Search for the cell housing the specified text and yield its [X, Y] center coordinate. 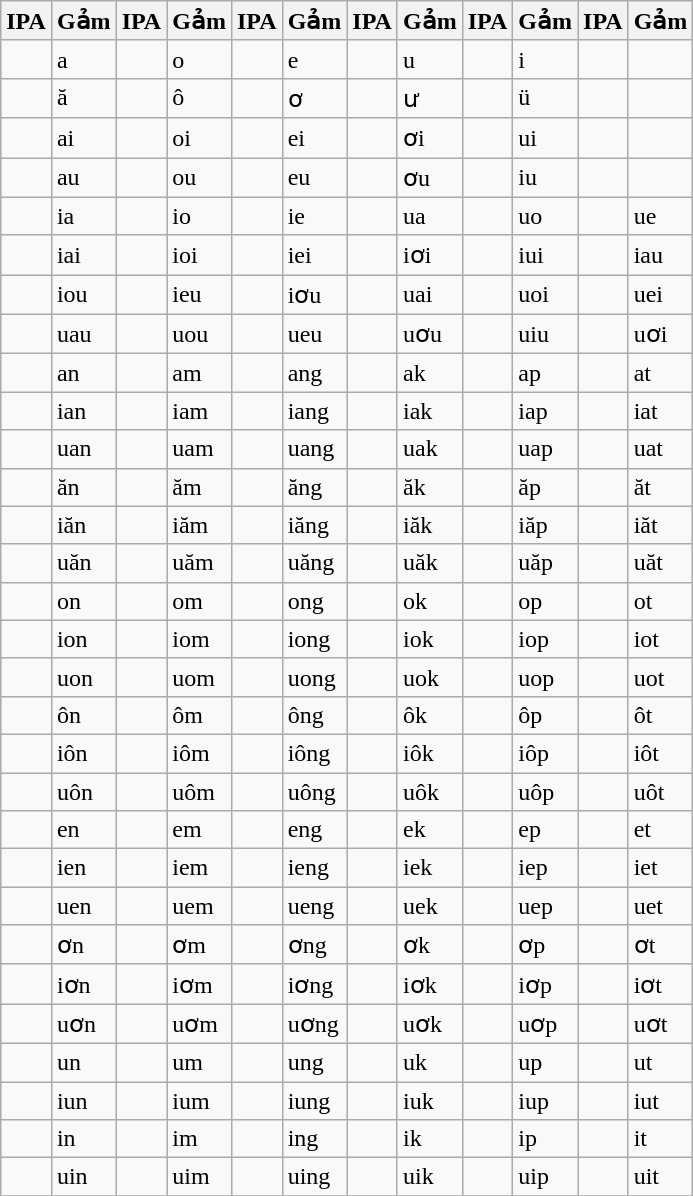
iang [314, 411]
iup [546, 1101]
uan [84, 449]
uôp [546, 791]
iơt [660, 984]
iok [430, 639]
uông [314, 791]
iam [200, 411]
uơng [314, 1024]
iơu [314, 295]
oi [200, 138]
iơi [430, 255]
iop [546, 639]
uom [200, 677]
iek [430, 868]
uok [430, 677]
uai [430, 295]
iet [660, 868]
ieu [200, 295]
ioi [200, 255]
uăm [200, 563]
ung [314, 1062]
ang [314, 373]
uơp [546, 1024]
ot [660, 601]
ieng [314, 868]
iu [546, 178]
uop [546, 677]
iot [660, 639]
at [660, 373]
a [84, 59]
ium [200, 1101]
iông [314, 753]
e [314, 59]
iep [546, 868]
iong [314, 639]
ông [314, 715]
uem [200, 906]
uôm [200, 791]
iut [660, 1101]
iăp [546, 525]
uơk [430, 1024]
ua [430, 216]
uoi [546, 295]
uip [546, 1177]
iuk [430, 1101]
iom [200, 639]
o [200, 59]
ôt [660, 715]
uăk [430, 563]
eu [314, 178]
om [200, 601]
ư [430, 98]
uei [660, 295]
ek [430, 830]
ơ [314, 98]
it [660, 1139]
uon [84, 677]
ăk [430, 487]
ơt [660, 945]
uơt [660, 1024]
ie [314, 216]
uou [200, 334]
uơn [84, 1024]
uơu [430, 334]
uôn [84, 791]
uơi [660, 334]
iơp [546, 984]
iem [200, 868]
uim [200, 1177]
uôk [430, 791]
u [430, 59]
iôt [660, 753]
iôp [546, 753]
ien [84, 868]
ü [546, 98]
ui [546, 138]
ing [314, 1139]
ueng [314, 906]
iap [546, 411]
ik [430, 1139]
ut [660, 1062]
ăn [84, 487]
ơi [430, 138]
em [200, 830]
uăt [660, 563]
uep [546, 906]
ơk [430, 945]
iăk [430, 525]
an [84, 373]
uôt [660, 791]
iau [660, 255]
ăt [660, 487]
ôk [430, 715]
iôm [200, 753]
ô [200, 98]
ơm [200, 945]
uong [314, 677]
au [84, 178]
ueu [314, 334]
iăn [84, 525]
iou [84, 295]
iung [314, 1101]
iôk [430, 753]
ia [84, 216]
iun [84, 1101]
iơk [430, 984]
ôn [84, 715]
io [200, 216]
ôm [200, 715]
iơm [200, 984]
uin [84, 1177]
ou [200, 178]
uen [84, 906]
uơm [200, 1024]
et [660, 830]
uăn [84, 563]
i [546, 59]
uiu [546, 334]
iai [84, 255]
uek [430, 906]
iak [430, 411]
ơp [546, 945]
uik [430, 1177]
iei [314, 255]
iat [660, 411]
uau [84, 334]
uam [200, 449]
uet [660, 906]
iôn [84, 753]
uat [660, 449]
on [84, 601]
ăng [314, 487]
ăp [546, 487]
eng [314, 830]
ă [84, 98]
ue [660, 216]
uap [546, 449]
ôp [546, 715]
iơn [84, 984]
am [200, 373]
in [84, 1139]
ip [546, 1139]
uk [430, 1062]
ăm [200, 487]
uăng [314, 563]
uang [314, 449]
im [200, 1139]
ep [546, 830]
ong [314, 601]
uo [546, 216]
ak [430, 373]
up [546, 1062]
ei [314, 138]
iăm [200, 525]
ai [84, 138]
iơng [314, 984]
uing [314, 1177]
ok [430, 601]
um [200, 1062]
ơng [314, 945]
iăng [314, 525]
uit [660, 1177]
iui [546, 255]
ơn [84, 945]
ion [84, 639]
op [546, 601]
un [84, 1062]
ian [84, 411]
ơu [430, 178]
ap [546, 373]
uot [660, 677]
uak [430, 449]
uăp [546, 563]
iăt [660, 525]
en [84, 830]
